Detect which cell encompasses the target text, then output its (X, Y) center coordinate. 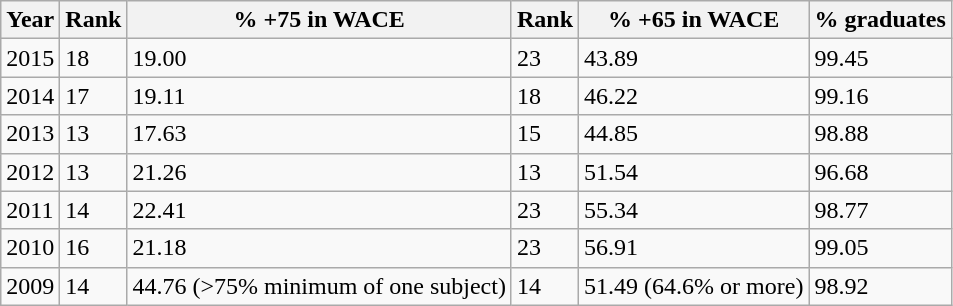
2012 (30, 172)
17.63 (320, 134)
99.45 (880, 58)
Year (30, 20)
15 (544, 134)
43.89 (694, 58)
2011 (30, 210)
16 (94, 248)
19.11 (320, 96)
21.18 (320, 248)
% graduates (880, 20)
21.26 (320, 172)
22.41 (320, 210)
44.85 (694, 134)
98.77 (880, 210)
% +65 in WACE (694, 20)
56.91 (694, 248)
44.76 (>75% minimum of one subject) (320, 286)
51.54 (694, 172)
98.92 (880, 286)
99.05 (880, 248)
96.68 (880, 172)
2015 (30, 58)
% +75 in WACE (320, 20)
2009 (30, 286)
19.00 (320, 58)
99.16 (880, 96)
2010 (30, 248)
51.49 (64.6% or more) (694, 286)
17 (94, 96)
46.22 (694, 96)
98.88 (880, 134)
2014 (30, 96)
55.34 (694, 210)
2013 (30, 134)
